Extract the (x, y) coordinate from the center of the cell holding the provided text.  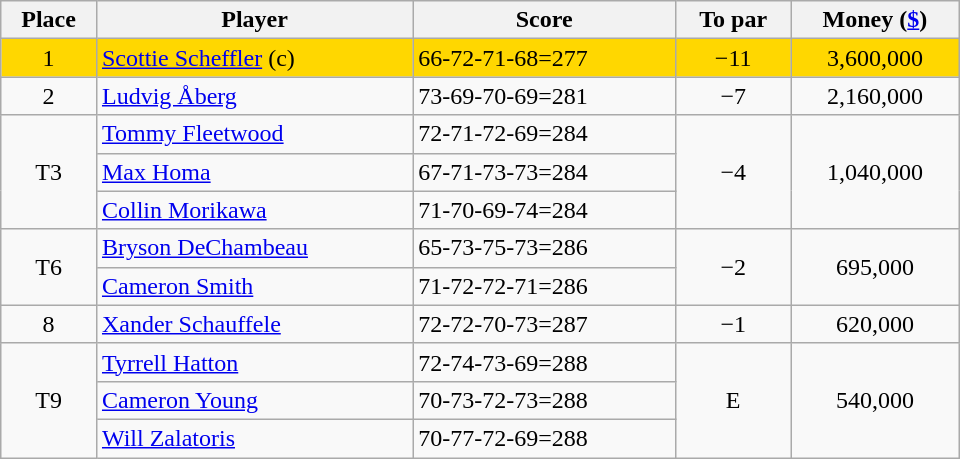
70-77-72-69=288 (544, 438)
−4 (734, 172)
T3 (49, 172)
620,000 (876, 324)
Will Zalatoris (254, 438)
3,600,000 (876, 58)
Place (49, 20)
−2 (734, 267)
73-69-70-69=281 (544, 96)
Bryson DeChambeau (254, 248)
540,000 (876, 400)
E (734, 400)
−7 (734, 96)
T9 (49, 400)
1,040,000 (876, 172)
71-70-69-74=284 (544, 210)
1 (49, 58)
Xander Schauffele (254, 324)
Scottie Scheffler (c) (254, 58)
Tyrrell Hatton (254, 362)
Player (254, 20)
Collin Morikawa (254, 210)
T6 (49, 267)
Tommy Fleetwood (254, 134)
Max Homa (254, 172)
2,160,000 (876, 96)
To par (734, 20)
72-72-70-73=287 (544, 324)
Cameron Young (254, 400)
−1 (734, 324)
Score (544, 20)
2 (49, 96)
72-71-72-69=284 (544, 134)
66-72-71-68=277 (544, 58)
8 (49, 324)
−11 (734, 58)
Money ($) (876, 20)
67-71-73-73=284 (544, 172)
70-73-72-73=288 (544, 400)
72-74-73-69=288 (544, 362)
695,000 (876, 267)
Cameron Smith (254, 286)
65-73-75-73=286 (544, 248)
Ludvig Åberg (254, 96)
71-72-72-71=286 (544, 286)
